Return [X, Y] of the center of cell containing provided text 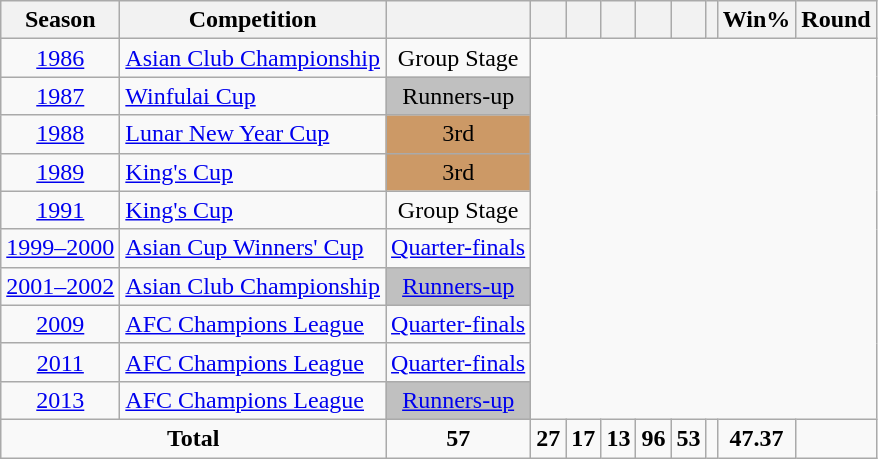
13 [618, 438]
47.37 [756, 438]
2013 [60, 400]
57 [458, 438]
Total [194, 438]
Win% [756, 20]
2011 [60, 362]
1989 [60, 172]
Asian Cup Winners' Cup [253, 248]
1987 [60, 96]
Lunar New Year Cup [253, 134]
1986 [60, 58]
Competition [253, 20]
27 [548, 438]
Round [836, 20]
1991 [60, 210]
2009 [60, 324]
96 [654, 438]
Season [60, 20]
1999–2000 [60, 248]
2001–2002 [60, 286]
1988 [60, 134]
53 [688, 438]
17 [584, 438]
Winfulai Cup [253, 96]
